Extract the [x, y] coordinate from the center of the cell holding the provided text.  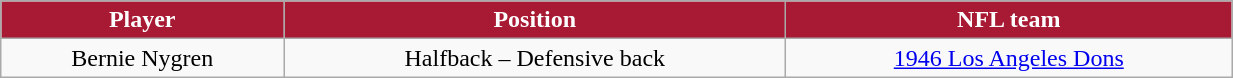
NFL team [1009, 20]
Bernie Nygren [142, 58]
Halfback – Defensive back [535, 58]
1946 Los Angeles Dons [1009, 58]
Position [535, 20]
Player [142, 20]
